Output the (x, y) coordinate of the center of the cell containing the given text.  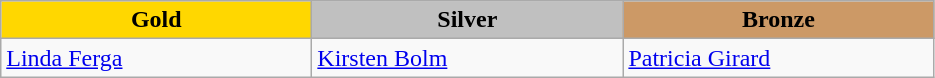
Gold (156, 20)
Silver (468, 20)
Patricia Girard (778, 58)
Bronze (778, 20)
Kirsten Bolm (468, 58)
Linda Ferga (156, 58)
